Scan for the cell matching the given text and deliver its (x, y) coordinate at center. 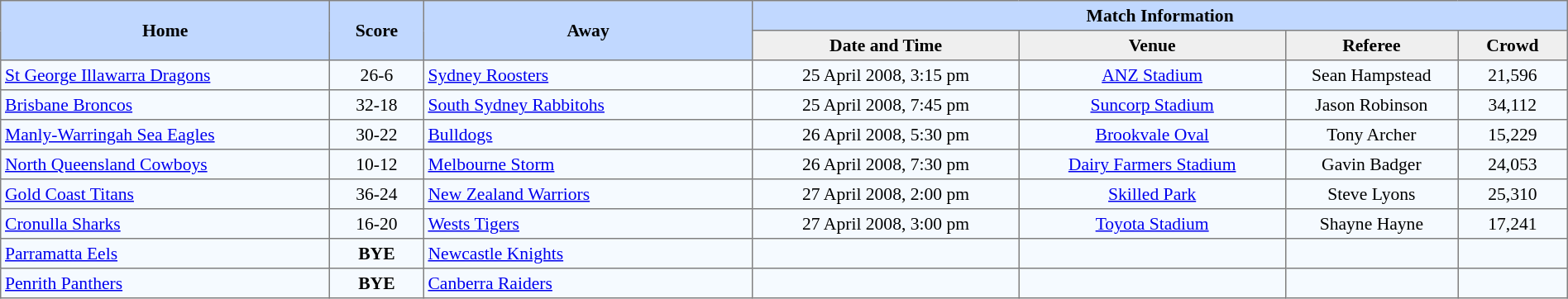
16-20 (377, 224)
Date and Time (886, 45)
25 April 2008, 3:15 pm (886, 75)
Brookvale Oval (1152, 135)
Manly-Warringah Sea Eagles (165, 135)
26-6 (377, 75)
Wests Tigers (588, 224)
26 April 2008, 7:30 pm (886, 164)
24,053 (1513, 164)
34,112 (1513, 105)
26 April 2008, 5:30 pm (886, 135)
Melbourne Storm (588, 164)
21,596 (1513, 75)
Brisbane Broncos (165, 105)
Home (165, 31)
Skilled Park (1152, 194)
Canberra Raiders (588, 283)
15,229 (1513, 135)
Sean Hampstead (1371, 75)
27 April 2008, 3:00 pm (886, 224)
30-22 (377, 135)
St George Illawarra Dragons (165, 75)
Away (588, 31)
Toyota Stadium (1152, 224)
Shayne Hayne (1371, 224)
Sydney Roosters (588, 75)
32-18 (377, 105)
Gavin Badger (1371, 164)
South Sydney Rabbitohs (588, 105)
Score (377, 31)
Jason Robinson (1371, 105)
Referee (1371, 45)
Parramatta Eels (165, 254)
Gold Coast Titans (165, 194)
Penrith Panthers (165, 283)
36-24 (377, 194)
Suncorp Stadium (1152, 105)
10-12 (377, 164)
Venue (1152, 45)
New Zealand Warriors (588, 194)
ANZ Stadium (1152, 75)
Match Information (1159, 16)
Bulldogs (588, 135)
North Queensland Cowboys (165, 164)
Steve Lyons (1371, 194)
27 April 2008, 2:00 pm (886, 194)
25 April 2008, 7:45 pm (886, 105)
Crowd (1513, 45)
Tony Archer (1371, 135)
Dairy Farmers Stadium (1152, 164)
Cronulla Sharks (165, 224)
Newcastle Knights (588, 254)
25,310 (1513, 194)
17,241 (1513, 224)
